Provide the [X, Y] coordinate of the cell's center where the given text is located.  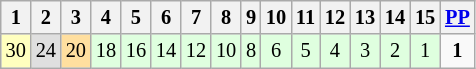
13 [365, 17]
9 [251, 17]
24 [46, 51]
18 [106, 51]
PP [458, 17]
20 [76, 51]
11 [306, 17]
7 [196, 17]
15 [425, 17]
30 [16, 51]
16 [136, 51]
